Output the (x, y) coordinate of the center of the cell containing the given text.  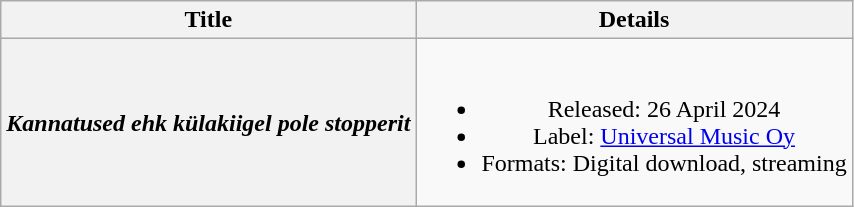
Title (208, 20)
Released: 26 April 2024Label: Universal Music OyFormats: Digital download, streaming (634, 122)
Kannatused ehk külakiigel pole stopperit (208, 122)
Details (634, 20)
